Determine the [X, Y] coordinate at the center of the cell enclosing the given text.  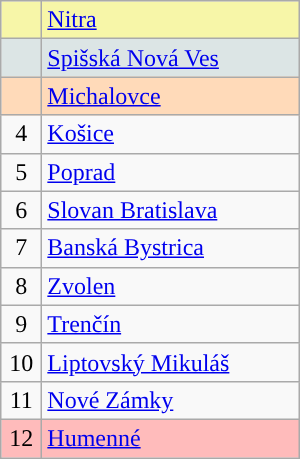
Košice [170, 134]
Trenčín [170, 324]
8 [22, 286]
Zvolen [170, 286]
Slovan Bratislava [170, 210]
11 [22, 400]
10 [22, 362]
7 [22, 248]
Poprad [170, 172]
Nové Zámky [170, 400]
Humenné [170, 438]
Liptovský Mikuláš [170, 362]
Nitra [170, 20]
12 [22, 438]
Michalovce [170, 96]
6 [22, 210]
4 [22, 134]
Banská Bystrica [170, 248]
9 [22, 324]
5 [22, 172]
Spišská Nová Ves [170, 58]
